Provide the [X, Y] coordinate of the cell's center where the given text is located.  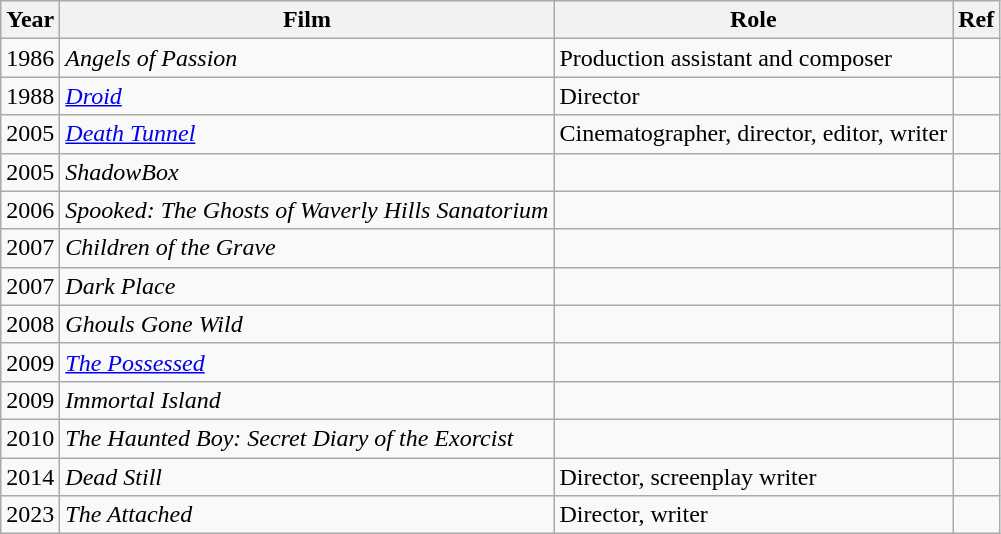
Ref [976, 20]
Ghouls Gone Wild [307, 324]
2008 [30, 324]
Dark Place [307, 286]
2006 [30, 210]
Death Tunnel [307, 134]
Role [754, 20]
Film [307, 20]
Year [30, 20]
Droid [307, 96]
Director [754, 96]
2023 [30, 515]
2010 [30, 438]
The Attached [307, 515]
ShadowBox [307, 172]
Director, screenplay writer [754, 477]
1986 [30, 58]
The Haunted Boy: Secret Diary of the Exorcist [307, 438]
The Possessed [307, 362]
Spooked: The Ghosts of Waverly Hills Sanatorium [307, 210]
Director, writer [754, 515]
Immortal Island [307, 400]
Dead Still [307, 477]
2014 [30, 477]
1988 [30, 96]
Production assistant and composer [754, 58]
Children of the Grave [307, 248]
Cinematographer, director, editor, writer [754, 134]
Angels of Passion [307, 58]
